For the text-containing cell, return its midpoint in (X, Y) coordinate format. 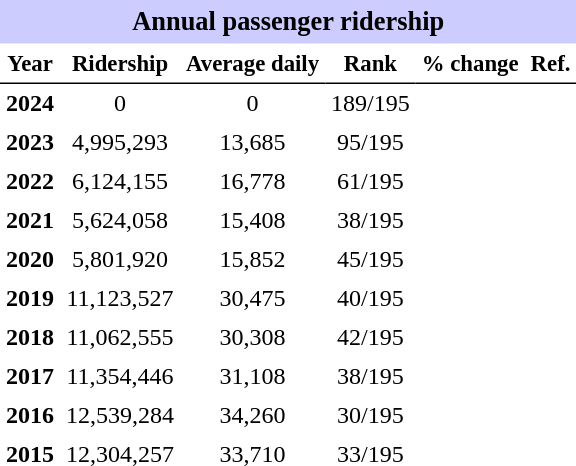
6,124,155 (120, 182)
2016 (30, 416)
12,539,284 (120, 416)
189/195 (370, 104)
11,062,555 (120, 338)
34,260 (252, 416)
30/195 (370, 416)
Annual passenger ridership (288, 22)
2022 (30, 182)
11,354,446 (120, 376)
30,475 (252, 298)
11,123,527 (120, 298)
16,778 (252, 182)
2019 (30, 298)
40/195 (370, 298)
31,108 (252, 376)
5,624,058 (120, 220)
2018 (30, 338)
13,685 (252, 142)
61/195 (370, 182)
2023 (30, 142)
42/195 (370, 338)
Average daily (252, 64)
95/195 (370, 142)
2021 (30, 220)
15,408 (252, 220)
45/195 (370, 260)
% change (470, 64)
2017 (30, 376)
2024 (30, 104)
Ridership (120, 64)
5,801,920 (120, 260)
15,852 (252, 260)
2020 (30, 260)
Year (30, 64)
30,308 (252, 338)
Rank (370, 64)
4,995,293 (120, 142)
